Scan for the cell matching the given text and deliver its (x, y) coordinate at center. 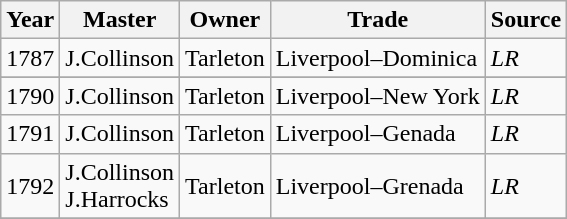
Master (120, 20)
Liverpool–New York (378, 96)
Year (30, 20)
Source (526, 20)
Owner (226, 20)
Trade (378, 20)
Liverpool–Genada (378, 134)
Liverpool–Dominica (378, 58)
J.CollinsonJ.Harrocks (120, 186)
1791 (30, 134)
1787 (30, 58)
1790 (30, 96)
1792 (30, 186)
Liverpool–Grenada (378, 186)
